Find where the given text appears and provide that cell's center as (x, y) coordinate. 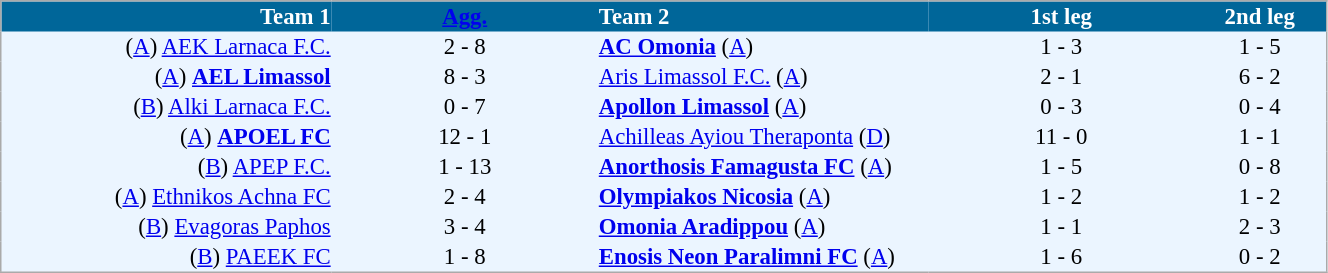
(B) Evagoras Paphos (166, 227)
1 - 8 (464, 257)
(A) AEK Larnaca F.C. (166, 47)
(A) AEL Limassol (166, 77)
Achilleas Ayiou Theraponta (D) (762, 137)
Enosis Neon Paralimni FC (A) (762, 257)
1st leg (1062, 16)
(B) APEP F.C. (166, 167)
11 - 0 (1062, 137)
2 - 3 (1260, 227)
Apollon Limassol (A) (762, 107)
(B) PAEEK FC (166, 257)
2nd leg (1260, 16)
6 - 2 (1260, 77)
Aris Limassol F.C. (A) (762, 77)
2 - 1 (1062, 77)
0 - 4 (1260, 107)
0 - 8 (1260, 167)
Team 2 (762, 16)
0 - 3 (1062, 107)
2 - 4 (464, 197)
0 - 7 (464, 107)
3 - 4 (464, 227)
(A) APOEL FC (166, 137)
Olympiakos Nicosia (A) (762, 197)
8 - 3 (464, 77)
AC Omonia (A) (762, 47)
0 - 2 (1260, 257)
12 - 1 (464, 137)
Team 1 (166, 16)
(A) Ethnikos Achna FC (166, 197)
(B) Alki Larnaca F.C. (166, 107)
Anorthosis Famagusta FC (A) (762, 167)
Agg. (464, 16)
1 - 3 (1062, 47)
1 - 13 (464, 167)
Omonia Aradippou (A) (762, 227)
1 - 6 (1062, 257)
2 - 8 (464, 47)
